Pinpoint the cell where the given text exists, returning its [X, Y] midpoint coordinate. 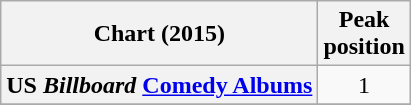
1 [364, 85]
US Billboard Comedy Albums [160, 85]
Chart (2015) [160, 34]
Peakposition [364, 34]
